Provide the [x, y] coordinate of the cell's center where the given text is located.  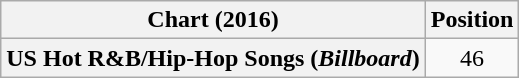
US Hot R&B/Hip-Hop Songs (Billboard) [213, 58]
Chart (2016) [213, 20]
46 [472, 58]
Position [472, 20]
